Capture the cell that displays the provided text and extract its [x, y] central coordinate. 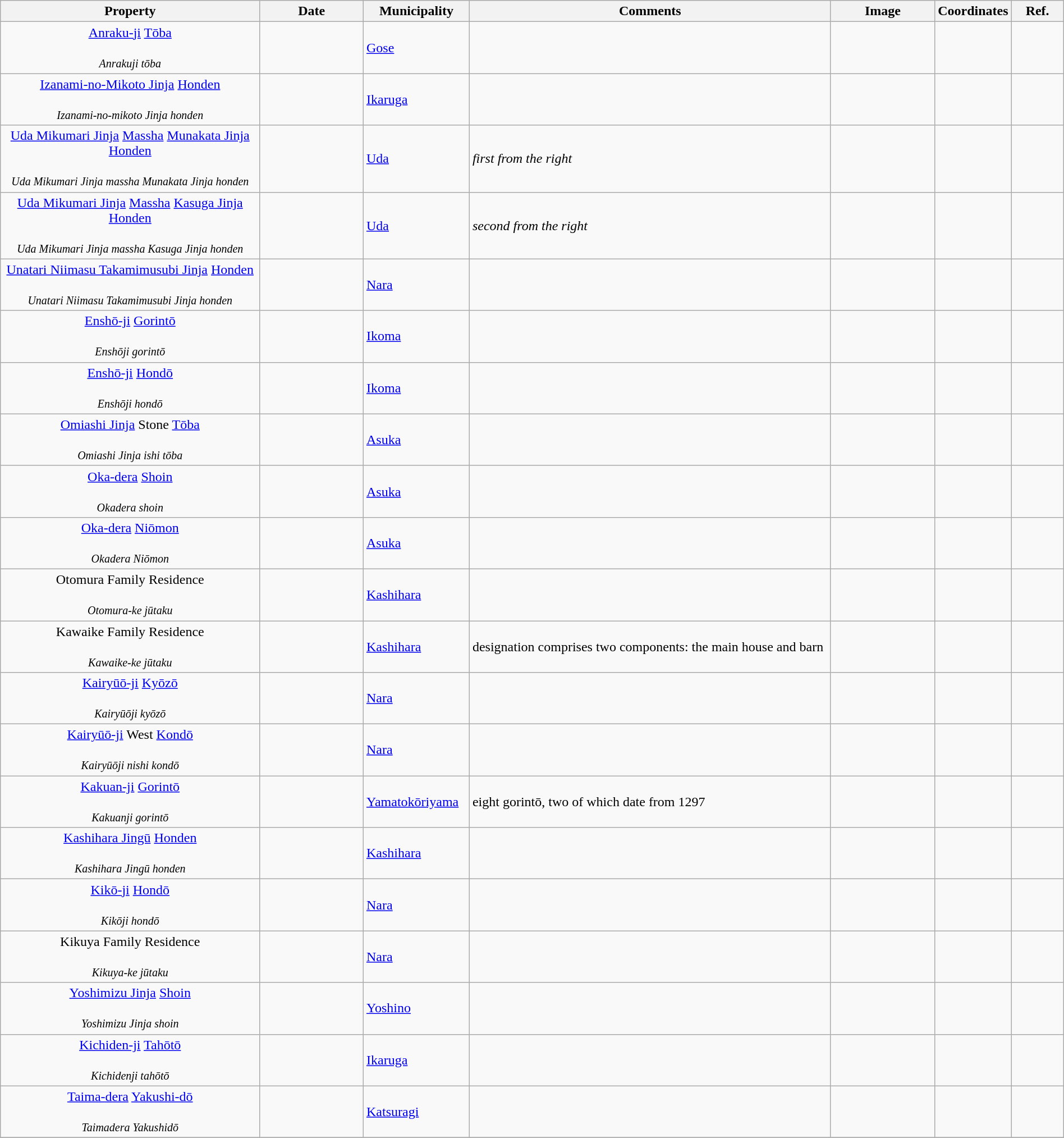
Enshō-ji HondōEnshōji hondō [130, 388]
Taima-dera Yakushi-dōTaimadera Yakushidō [130, 1112]
first from the right [650, 158]
Yoshimizu Jinja ShoinYoshimizu Jinja shoin [130, 1008]
designation comprises two components: the main house and barn [650, 647]
Kashihara Jingū HondenKashihara Jingū honden [130, 853]
Oka-dera ShoinOkadera shoin [130, 491]
Uda Mikumari Jinja Massha Munakata Jinja HondenUda Mikumari Jinja massha Munakata Jinja honden [130, 158]
Kichiden-ji TahōtōKichidenji tahōtō [130, 1060]
Coordinates [973, 11]
Kikō-ji HondōKikōji hondō [130, 905]
Kawaike Family ResidenceKawaike-ke jūtaku [130, 647]
Kikuya Family ResidenceKikuya-ke jūtaku [130, 957]
Oka-dera NiōmonOkadera Niōmon [130, 543]
Kairyūō-ji KyōzōKairyūōji kyōzō [130, 698]
Yamatokōriyama [416, 802]
second from the right [650, 226]
Gose [416, 48]
Omiashi Jinja Stone TōbaOmiashi Jinja ishi tōba [130, 440]
Izanami-no-Mikoto Jinja HondenIzanami-no-mikoto Jinja honden [130, 99]
Date [312, 11]
Image [882, 11]
Otomura Family ResidenceOtomura-ke jūtaku [130, 595]
Enshō-ji GorintōEnshōji gorintō [130, 336]
Municipality [416, 11]
eight gorintō, two of which date from 1297 [650, 802]
Katsuragi [416, 1112]
Unatari Niimasu Takamimusubi Jinja HondenUnatari Niimasu Takamimusubi Jinja honden [130, 285]
Kakuan-ji GorintōKakuanji gorintō [130, 802]
Kairyūō-ji West KondōKairyūōji nishi kondō [130, 750]
Uda Mikumari Jinja Massha Kasuga Jinja HondenUda Mikumari Jinja massha Kasuga Jinja honden [130, 226]
Yoshino [416, 1008]
Anraku-ji TōbaAnrakuji tōba [130, 48]
Property [130, 11]
Comments [650, 11]
Ref. [1037, 11]
